Provide the [X, Y] coordinate of the cell's center where the given text is located.  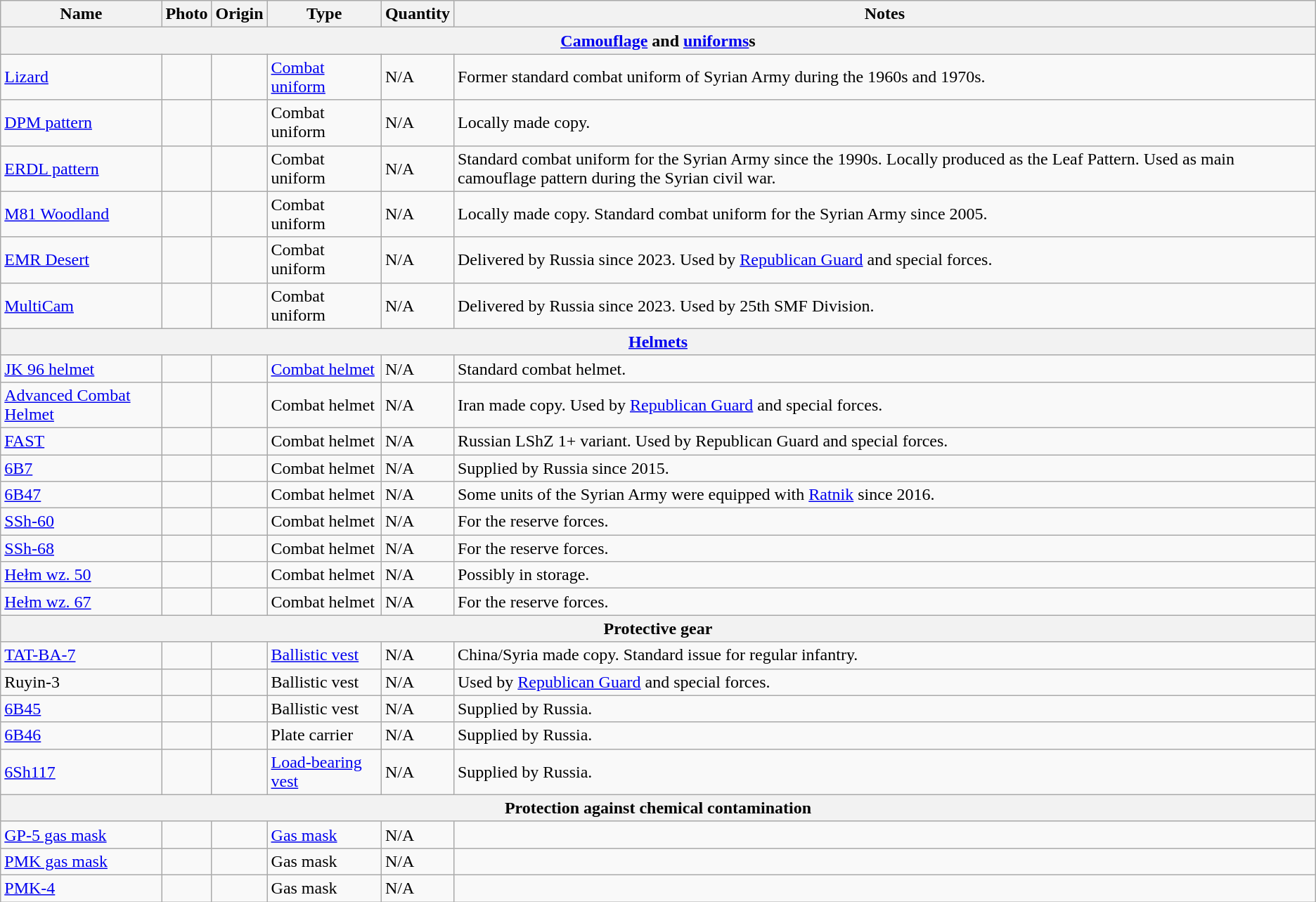
Some units of the Syrian Army were equipped with Ratnik since 2016. [884, 495]
Delivered by Russia since 2023. Used by Republican Guard and special forces. [884, 260]
MultiCam [82, 305]
Locally made copy. Standard combat uniform for the Syrian Army since 2005. [884, 214]
Used by Republican Guard and special forces. [884, 682]
FAST [82, 441]
Possibly in storage. [884, 575]
Notes [884, 14]
Delivered by Russia since 2023. Used by 25th SMF Division. [884, 305]
Protective gear [658, 629]
SSh-68 [82, 548]
Standard combat helmet. [884, 368]
6B46 [82, 735]
Supplied by Russia since 2015. [884, 468]
Lizard [82, 77]
Helmets [658, 342]
Russian LShZ 1+ variant. Used by Republican Guard and special forces. [884, 441]
Hełm wz. 50 [82, 575]
Advanced Combat Helmet [82, 405]
JK 96 helmet [82, 368]
China/Syria made copy. Standard issue for regular infantry. [884, 655]
PMK-4 [82, 888]
Ruyin-3 [82, 682]
SSh-60 [82, 522]
Former standard combat uniform of Syrian Army during the 1960s and 1970s. [884, 77]
M81 Woodland [82, 214]
ERDL pattern [82, 169]
TAT-BA-7 [82, 655]
6B47 [82, 495]
GP-5 gas mask [82, 835]
Quantity [418, 14]
6B45 [82, 709]
6B7 [82, 468]
Photo [187, 14]
Name [82, 14]
Camouflage and uniformss [658, 41]
Plate carrier [324, 735]
6Sh117 [82, 772]
PMK gas mask [82, 861]
Protection against chemical contamination [658, 808]
Iran made copy. Used by Republican Guard and special forces. [884, 405]
Load-bearing vest [324, 772]
Locally made copy. [884, 122]
EMR Desert [82, 260]
Origin [239, 14]
Hełm wz. 67 [82, 602]
Type [324, 14]
DPM pattern [82, 122]
